Find where the given text appears and provide that cell's center as (X, Y) coordinate. 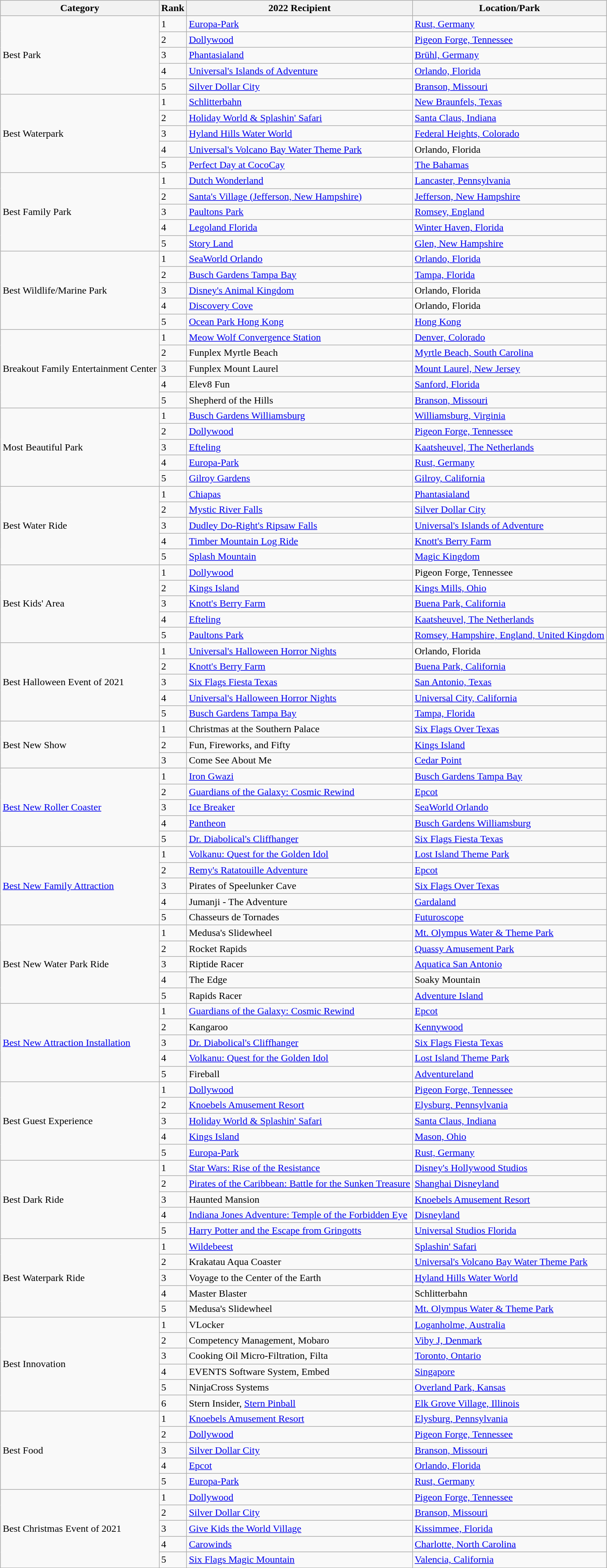
Brühl, Germany (509, 55)
Magic Kingdom (509, 557)
Best Family Park (80, 212)
Romsey, Hampshire, England, United Kingdom (509, 635)
Kangaroo (299, 1027)
Futuroscope (509, 917)
2022 Recipient (299, 8)
6 (173, 1403)
Singapore (509, 1372)
Mystic River Falls (299, 510)
EVENTS Software System, Embed (299, 1372)
Carowinds (299, 1544)
Riptide Racer (299, 964)
Overland Park, Kansas (509, 1387)
Best Guest Experience (80, 1121)
Elev8 Fun (299, 384)
Legoland Florida (299, 228)
Christmas at the Southern Palace (299, 729)
New Braunfels, Texas (509, 102)
Voyage to the Center of the Earth (299, 1278)
Sanford, Florida (509, 384)
Chasseurs de Tornades (299, 917)
Williamsburg, Virginia (509, 415)
Winter Haven, Florida (509, 228)
Best Christmas Event of 2021 (80, 1528)
Best Waterpark (80, 133)
Denver, Colorado (509, 337)
Best Waterpark Ride (80, 1278)
Stern Insider, Stern Pinball (299, 1403)
Best New Attraction Installation (80, 1043)
Mount Laurel, New Jersey (509, 369)
Pirates of the Caribbean: Battle for the Sunken Treasure (299, 1183)
Glen, New Hampshire (509, 243)
Myrtle Beach, South Carolina (509, 353)
Give Kids the World Village (299, 1528)
Master Blaster (299, 1293)
Santa's Village (Jefferson, New Hampshire) (299, 196)
Ice Breaker (299, 807)
Shanghai Disneyland (509, 1183)
VLocker (299, 1325)
Romsey, England (509, 212)
Jefferson, New Hampshire (509, 196)
Federal Heights, Colorado (509, 133)
Kings Mills, Ohio (509, 588)
Best New Family Attraction (80, 886)
The Bahamas (509, 165)
Discovery Cove (299, 306)
Location/Park (509, 8)
Pirates of Speelunker Cave (299, 886)
Best Water Ride (80, 525)
Pantheon (299, 823)
Elk Grove Village, Illinois (509, 1403)
Universal Studios Florida (509, 1231)
Funplex Myrtle Beach (299, 353)
Disney's Hollywood Studios (509, 1168)
NinjaCross Systems (299, 1387)
Hong Kong (509, 322)
Cedar Point (509, 761)
Krakatau Aqua Coaster (299, 1262)
Loganholme, Australia (509, 1325)
Competency Management, Mobaro (299, 1340)
Best Kids' Area (80, 604)
Toronto, Ontario (509, 1356)
Jumanji - The Adventure (299, 901)
Category (80, 8)
Chiapas (299, 494)
Fun, Fireworks, and Fifty (299, 745)
Rocket Rapids (299, 948)
Soaky Mountain (509, 980)
Best Park (80, 55)
Indiana Jones Adventure: Temple of the Forbidden Eye (299, 1215)
Universal City, California (509, 698)
Funplex Mount Laurel (299, 369)
Gilroy, California (509, 478)
Story Land (299, 243)
Disney's Animal Kingdom (299, 290)
Six Flags Magic Mountain (299, 1560)
Mason, Ohio (509, 1136)
Come See About Me (299, 761)
Remy's Ratatouille Adventure (299, 870)
Splashin' Safari (509, 1246)
Star Wars: Rise of the Resistance (299, 1168)
Wildebeest (299, 1246)
Timber Mountain Log Ride (299, 541)
Valencia, California (509, 1560)
Best Wildlife/Marine Park (80, 290)
Aquatica San Antonio (509, 964)
Harry Potter and the Escape from Gringotts (299, 1231)
The Edge (299, 980)
San Antonio, Texas (509, 682)
Rank (173, 8)
Disneyland (509, 1215)
Iron Gwazi (299, 776)
Breakout Family Entertainment Center (80, 369)
Best New Water Park Ride (80, 964)
Adventure Island (509, 996)
Dutch Wonderland (299, 180)
Kissimmee, Florida (509, 1528)
Charlotte, North Carolina (509, 1544)
Most Beautiful Park (80, 447)
Perfect Day at CocoCay (299, 165)
Kennywood (509, 1027)
Best Dark Ride (80, 1199)
Best Food (80, 1450)
Fireball (299, 1074)
Cooking Oil Micro-Filtration, Filta (299, 1356)
Lancaster, Pennsylvania (509, 180)
Rapids Racer (299, 996)
Quassy Amusement Park (509, 948)
Best New Roller Coaster (80, 807)
Splash Mountain (299, 557)
Best Halloween Event of 2021 (80, 682)
Ocean Park Hong Kong (299, 322)
Viby J, Denmark (509, 1340)
Gilroy Gardens (299, 478)
Best New Show (80, 745)
Meow Wolf Convergence Station (299, 337)
Adventureland (509, 1074)
Dudley Do-Right's Ripsaw Falls (299, 525)
Best Innovation (80, 1364)
Haunted Mansion (299, 1199)
Shepherd of the Hills (299, 400)
Gardaland (509, 901)
